Determine the [x, y] coordinate at the center of the cell enclosing the given text.  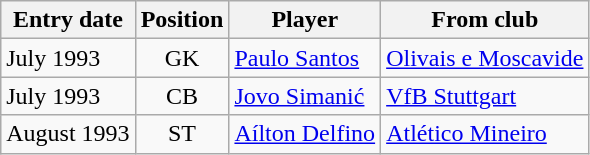
Entry date [68, 20]
CB [182, 96]
Paulo Santos [305, 58]
Jovo Simanić [305, 96]
August 1993 [68, 134]
ST [182, 134]
From club [485, 20]
Player [305, 20]
Position [182, 20]
VfB Stuttgart [485, 96]
Atlético Mineiro [485, 134]
Olivais e Moscavide [485, 58]
Aílton Delfino [305, 134]
GK [182, 58]
